Pinpoint the cell where the given text exists, returning its [X, Y] midpoint coordinate. 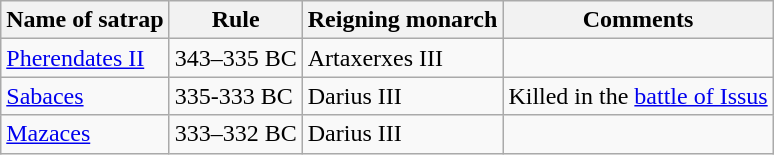
Comments [638, 20]
Reigning monarch [402, 20]
Pherendates II [85, 58]
333–332 BC [236, 134]
Rule [236, 20]
Sabaces [85, 96]
Mazaces [85, 134]
Killed in the battle of Issus [638, 96]
335-333 BC [236, 96]
343–335 BC [236, 58]
Name of satrap [85, 20]
Artaxerxes III [402, 58]
